Return (X, Y) of the center of cell containing provided text 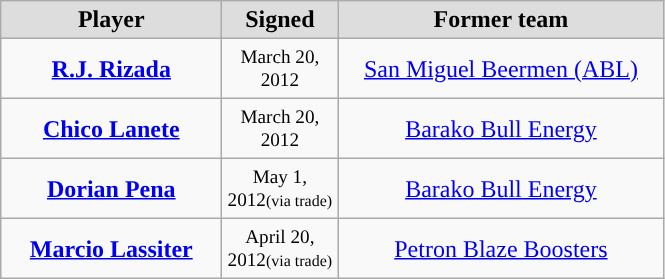
San Miguel Beermen (ABL) (501, 69)
Former team (501, 20)
May 1, 2012(via trade) (280, 189)
Dorian Pena (112, 189)
Chico Lanete (112, 129)
Player (112, 20)
Signed (280, 20)
R.J. Rizada (112, 69)
Petron Blaze Boosters (501, 249)
April 20, 2012(via trade) (280, 249)
Marcio Lassiter (112, 249)
